Search for the cell housing the specified text and yield its [x, y] center coordinate. 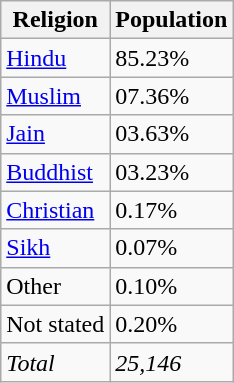
Total [56, 362]
03.23% [172, 172]
Religion [56, 20]
Sikh [56, 248]
Other [56, 286]
0.10% [172, 286]
Hindu [56, 58]
Christian [56, 210]
Not stated [56, 324]
03.63% [172, 134]
Buddhist [56, 172]
Muslim [56, 96]
25,146 [172, 362]
0.07% [172, 248]
85.23% [172, 58]
0.17% [172, 210]
0.20% [172, 324]
Jain [56, 134]
07.36% [172, 96]
Population [172, 20]
